For the text-containing cell, return its midpoint in (X, Y) coordinate format. 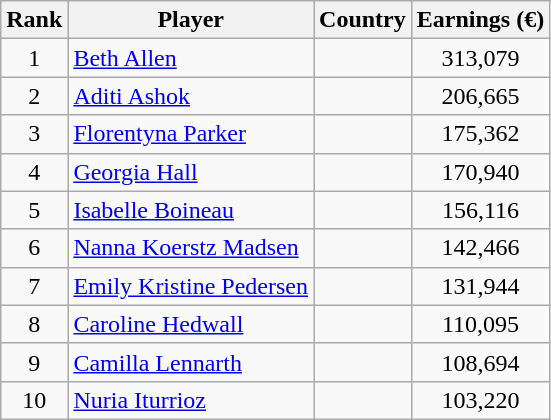
313,079 (480, 58)
170,940 (480, 172)
4 (34, 172)
10 (34, 400)
1 (34, 58)
Camilla Lennarth (191, 362)
Rank (34, 20)
Country (363, 20)
Nanna Koerstz Madsen (191, 248)
8 (34, 324)
7 (34, 286)
103,220 (480, 400)
Caroline Hedwall (191, 324)
206,665 (480, 96)
3 (34, 134)
Nuria Iturrioz (191, 400)
131,944 (480, 286)
108,694 (480, 362)
Emily Kristine Pedersen (191, 286)
Aditi Ashok (191, 96)
6 (34, 248)
Isabelle Boineau (191, 210)
Florentyna Parker (191, 134)
Beth Allen (191, 58)
5 (34, 210)
9 (34, 362)
156,116 (480, 210)
142,466 (480, 248)
110,095 (480, 324)
Georgia Hall (191, 172)
Earnings (€) (480, 20)
175,362 (480, 134)
Player (191, 20)
2 (34, 96)
